Extract the [x, y] coordinate from the center of the cell holding the provided text.  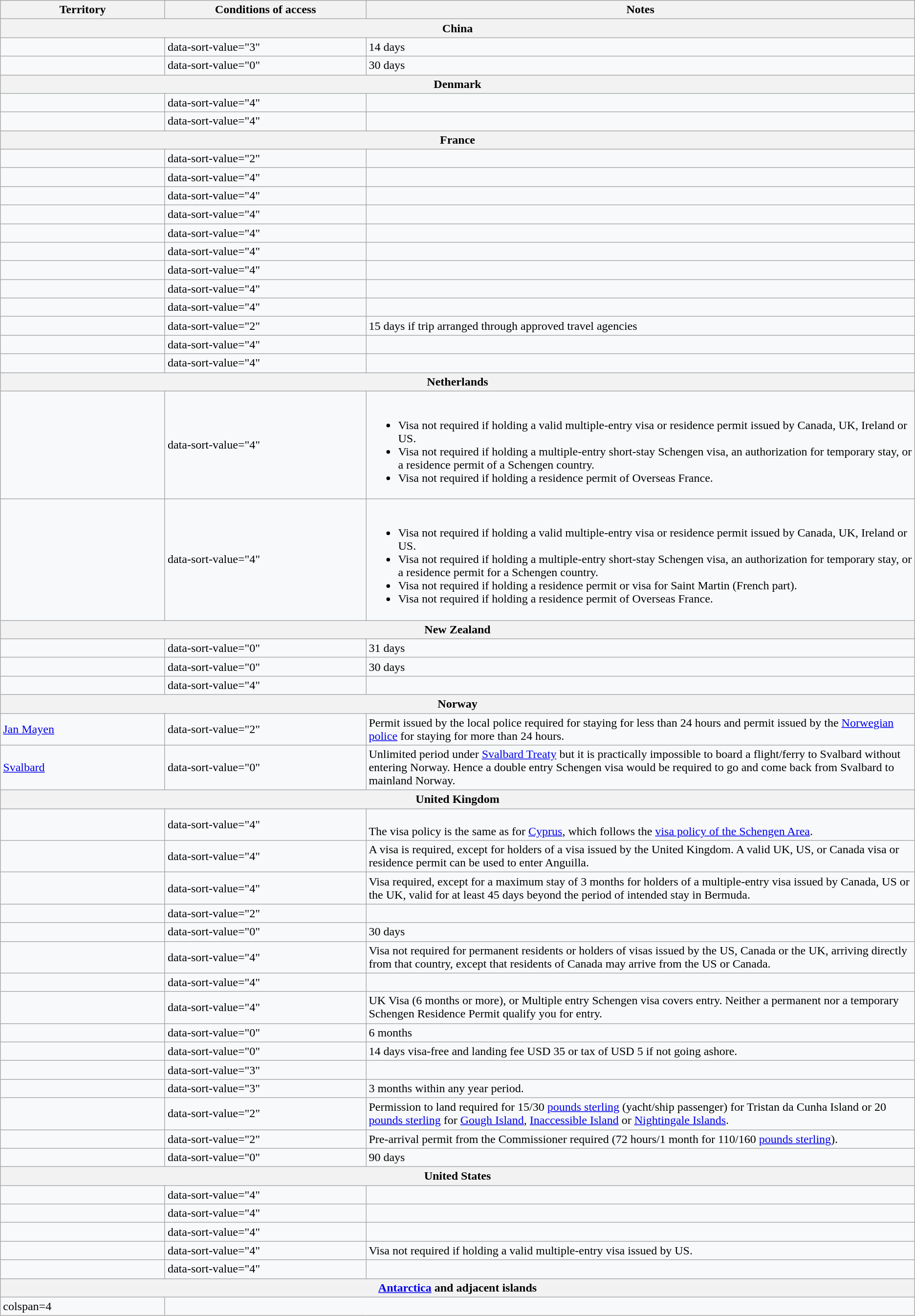
15 days if trip arranged through approved travel agencies [640, 326]
Territory [83, 10]
France [457, 140]
New Zealand [457, 629]
China [457, 28]
United States [457, 1176]
90 days [640, 1158]
Netherlands [457, 382]
Denmark [457, 84]
Pre-arrival permit from the Commissioner required (72 hours/1 month for 110/160 pounds sterling). [640, 1139]
31 days [640, 648]
Jan Mayen [83, 729]
Visa not required if holding a valid multiple-entry visa issued by US. [640, 1251]
14 days visa-free and landing fee USD 35 or tax of USD 5 if not going ashore. [640, 1051]
14 days [640, 47]
6 months [640, 1033]
Notes [640, 10]
Svalbard [83, 768]
United Kingdom [457, 799]
Conditions of access [265, 10]
3 months within any year period. [640, 1088]
colspan=4 [83, 1306]
Norway [457, 704]
Antarctica and adjacent islands [457, 1288]
The visa policy is the same as for Cyprus, which follows the visa policy of the Schengen Area. [640, 825]
